Scan for the cell matching the given text and deliver its [X, Y] coordinate at center. 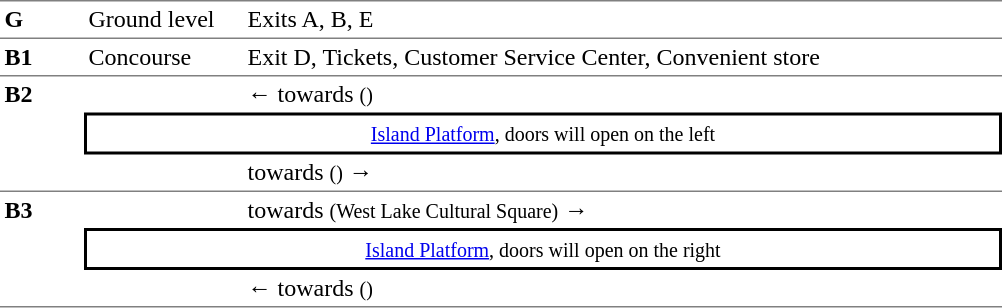
G [42, 20]
Exit D, Tickets, Customer Service Center, Convenient store [622, 58]
Ground level [164, 20]
B1 [42, 58]
B3 [42, 250]
Exits A, B, E [622, 20]
Concourse [164, 58]
towards () → [622, 173]
towards (West Lake Cultural Square) → [622, 210]
Island Platform, doors will open on the left [543, 133]
B2 [42, 134]
Island Platform, doors will open on the right [543, 249]
